For the text-containing cell, return its midpoint in [X, Y] coordinate format. 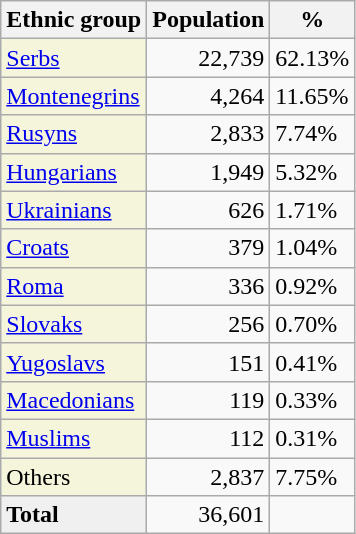
Yugoslavs [74, 362]
379 [208, 248]
112 [208, 438]
36,601 [208, 515]
0.31% [312, 438]
Macedonians [74, 400]
626 [208, 210]
Total [74, 515]
Roma [74, 286]
Rusyns [74, 134]
119 [208, 400]
0.33% [312, 400]
7.74% [312, 134]
Ukrainians [74, 210]
7.75% [312, 477]
256 [208, 324]
0.41% [312, 362]
Ethnic group [74, 20]
Hungarians [74, 172]
Serbs [74, 58]
2,837 [208, 477]
Croats [74, 248]
0.92% [312, 286]
11.65% [312, 96]
1.04% [312, 248]
Muslims [74, 438]
4,264 [208, 96]
1,949 [208, 172]
151 [208, 362]
22,739 [208, 58]
5.32% [312, 172]
62.13% [312, 58]
Population [208, 20]
0.70% [312, 324]
336 [208, 286]
Others [74, 477]
% [312, 20]
Slovaks [74, 324]
Montenegrins [74, 96]
2,833 [208, 134]
1.71% [312, 210]
